Identify which cell holds the provided text, then report its (X, Y) central coordinate. 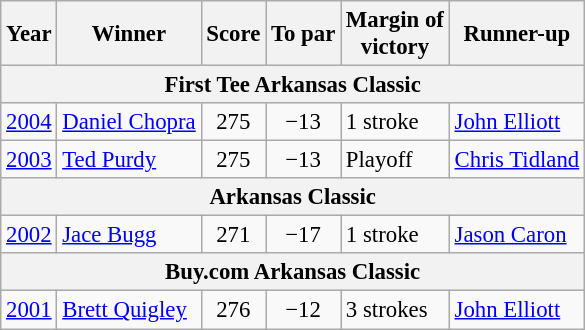
Chris Tidland (516, 160)
Daniel Chopra (129, 122)
2003 (29, 160)
Jason Caron (516, 235)
Ted Purdy (129, 160)
Buy.com Arkansas Classic (293, 273)
2002 (29, 235)
Score (234, 34)
First Tee Arkansas Classic (293, 85)
Runner-up (516, 34)
276 (234, 310)
Year (29, 34)
3 strokes (396, 310)
−12 (304, 310)
Winner (129, 34)
To par (304, 34)
Playoff (396, 160)
Brett Quigley (129, 310)
Arkansas Classic (293, 197)
2004 (29, 122)
Jace Bugg (129, 235)
2001 (29, 310)
−17 (304, 235)
271 (234, 235)
Margin ofvictory (396, 34)
